Capture the cell that displays the provided text and extract its [x, y] central coordinate. 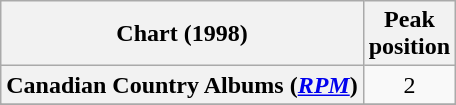
2 [409, 85]
Chart (1998) [182, 34]
Canadian Country Albums (RPM) [182, 85]
Peakposition [409, 34]
